Capture the cell that displays the provided text and extract its [x, y] central coordinate. 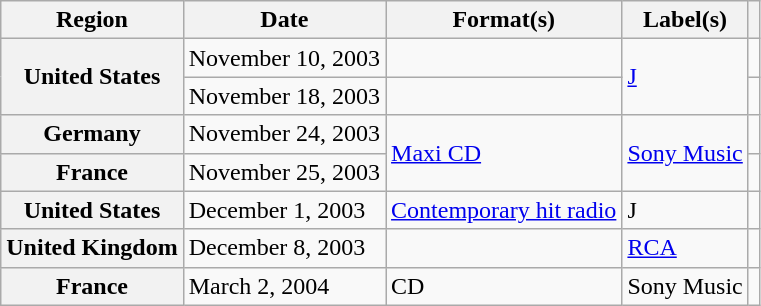
December 1, 2003 [284, 210]
RCA [685, 248]
March 2, 2004 [284, 286]
November 24, 2003 [284, 134]
November 10, 2003 [284, 58]
Format(s) [504, 20]
November 25, 2003 [284, 172]
December 8, 2003 [284, 248]
Region [92, 20]
November 18, 2003 [284, 96]
Maxi CD [504, 153]
Contemporary hit radio [504, 210]
Germany [92, 134]
Label(s) [685, 20]
United Kingdom [92, 248]
CD [504, 286]
Date [284, 20]
